Capture the cell that displays the provided text and extract its [X, Y] central coordinate. 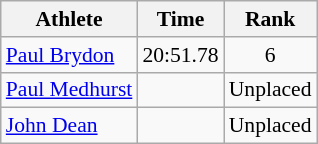
Paul Medhurst [70, 90]
Paul Brydon [70, 55]
6 [270, 55]
Athlete [70, 19]
John Dean [70, 126]
20:51.78 [180, 55]
Rank [270, 19]
Time [180, 19]
